Locate the cell with the specified text and output its [X, Y] center coordinate. 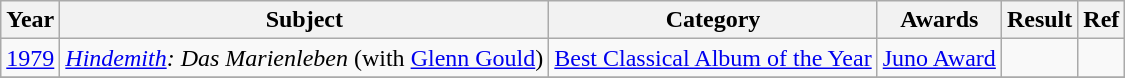
Awards [939, 20]
Juno Award [939, 58]
1979 [30, 58]
Subject [304, 20]
Ref [1102, 20]
Result [1039, 20]
Best Classical Album of the Year [713, 58]
Hindemith: Das Marienleben (with Glenn Gould) [304, 58]
Year [30, 20]
Category [713, 20]
